Detect which cell encompasses the target text, then output its (x, y) center coordinate. 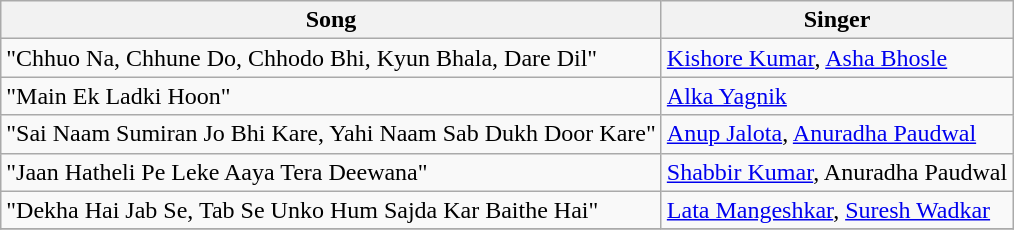
Anup Jalota, Anuradha Paudwal (836, 134)
Kishore Kumar, Asha Bhosle (836, 58)
Song (332, 20)
"Chhuo Na, Chhune Do, Chhodo Bhi, Kyun Bhala, Dare Dil" (332, 58)
Alka Yagnik (836, 96)
Singer (836, 20)
"Sai Naam Sumiran Jo Bhi Kare, Yahi Naam Sab Dukh Door Kare" (332, 134)
"Jaan Hatheli Pe Leke Aaya Tera Deewana" (332, 172)
Shabbir Kumar, Anuradha Paudwal (836, 172)
"Dekha Hai Jab Se, Tab Se Unko Hum Sajda Kar Baithe Hai" (332, 210)
"Main Ek Ladki Hoon" (332, 96)
Lata Mangeshkar, Suresh Wadkar (836, 210)
